Detect which cell encompasses the target text, then output its (x, y) center coordinate. 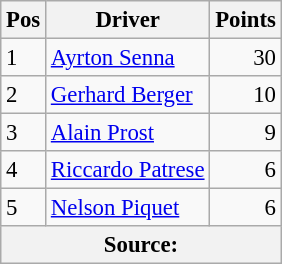
Source: (141, 245)
3 (24, 133)
10 (246, 95)
30 (246, 58)
4 (24, 170)
5 (24, 208)
Driver (128, 20)
Ayrton Senna (128, 58)
2 (24, 95)
Gerhard Berger (128, 95)
Riccardo Patrese (128, 170)
Nelson Piquet (128, 208)
9 (246, 133)
Alain Prost (128, 133)
Pos (24, 20)
Points (246, 20)
1 (24, 58)
